From the cell containing the given text, extract its center point as (X, Y) coordinate. 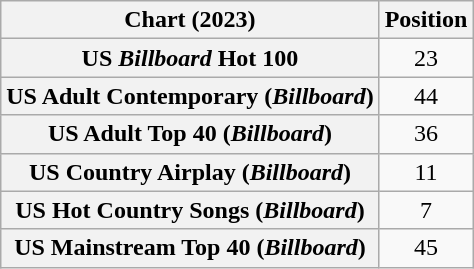
Position (426, 20)
US Adult Top 40 (Billboard) (190, 134)
US Country Airplay (Billboard) (190, 172)
11 (426, 172)
44 (426, 96)
7 (426, 210)
Chart (2023) (190, 20)
36 (426, 134)
US Mainstream Top 40 (Billboard) (190, 248)
23 (426, 58)
US Billboard Hot 100 (190, 58)
US Adult Contemporary (Billboard) (190, 96)
45 (426, 248)
US Hot Country Songs (Billboard) (190, 210)
